Extract the (x, y) coordinate from the center of the cell holding the provided text.  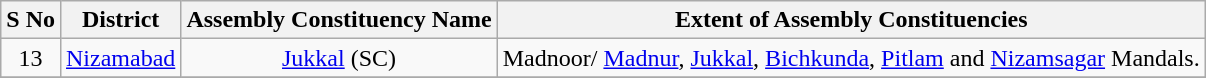
Madnoor/ Madnur, Jukkal, Bichkunda, Pitlam and Nizamsagar Mandals. (851, 58)
13 (31, 58)
S No (31, 20)
Extent of Assembly Constituencies (851, 20)
Jukkal (SC) (339, 58)
District (120, 20)
Nizamabad (120, 58)
Assembly Constituency Name (339, 20)
